Output the [x, y] coordinate of the center of the cell containing the given text.  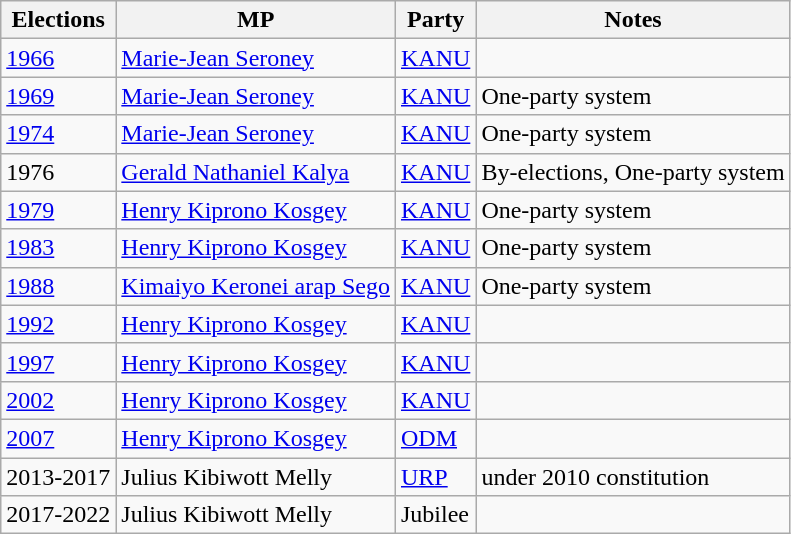
Notes [633, 20]
1976 [58, 172]
1992 [58, 324]
1966 [58, 58]
under 2010 constitution [633, 477]
Jubilee [435, 515]
By-elections, One-party system [633, 172]
Kimaiyo Keronei arap Sego [256, 286]
1974 [58, 134]
1979 [58, 210]
Gerald Nathaniel Kalya [256, 172]
Elections [58, 20]
Party [435, 20]
2007 [58, 438]
1969 [58, 96]
MP [256, 20]
1983 [58, 248]
1988 [58, 286]
2013-2017 [58, 477]
2017-2022 [58, 515]
1997 [58, 362]
2002 [58, 400]
ODM [435, 438]
URP [435, 477]
